Provide the [x, y] coordinate of the cell's center where the given text is located.  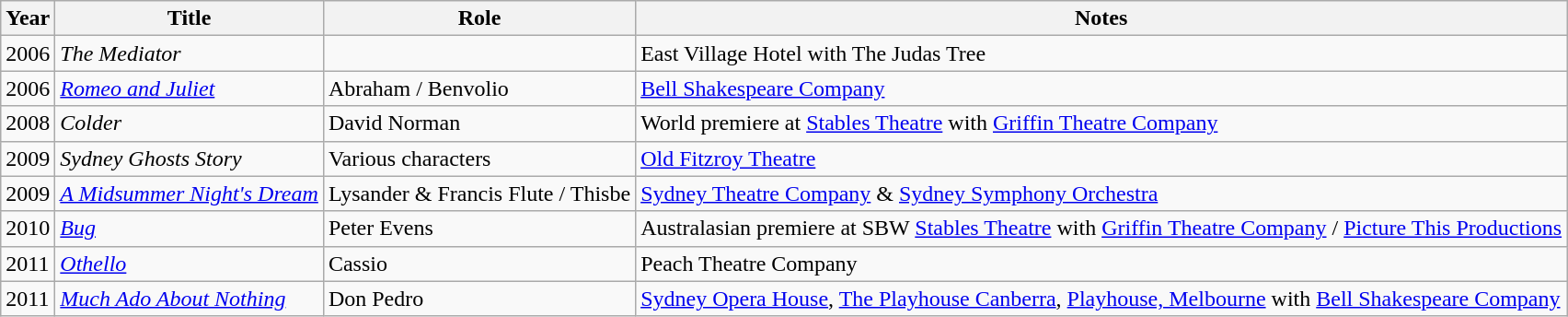
Year [28, 18]
Othello [190, 264]
A Midsummer Night's Dream [190, 194]
David Norman [478, 123]
Peter Evens [478, 229]
Title [190, 18]
Romeo and Juliet [190, 88]
Role [478, 18]
Colder [190, 123]
Peach Theatre Company [1101, 264]
Abraham / Benvolio [478, 88]
Sydney Ghosts Story [190, 158]
Much Ado About Nothing [190, 299]
Bug [190, 229]
Bell Shakespeare Company [1101, 88]
East Village Hotel with The Judas Tree [1101, 53]
Various characters [478, 158]
Australasian premiere at SBW Stables Theatre with Griffin Theatre Company / Picture This Productions [1101, 229]
World premiere at Stables Theatre with Griffin Theatre Company [1101, 123]
2008 [28, 123]
Sydney Opera House, The Playhouse Canberra, Playhouse, Melbourne with Bell Shakespeare Company [1101, 299]
Don Pedro [478, 299]
The Mediator [190, 53]
Notes [1101, 18]
Cassio [478, 264]
Lysander & Francis Flute / Thisbe [478, 194]
Old Fitzroy Theatre [1101, 158]
Sydney Theatre Company & Sydney Symphony Orchestra [1101, 194]
2010 [28, 229]
